Return [x, y] of the center of cell containing provided text 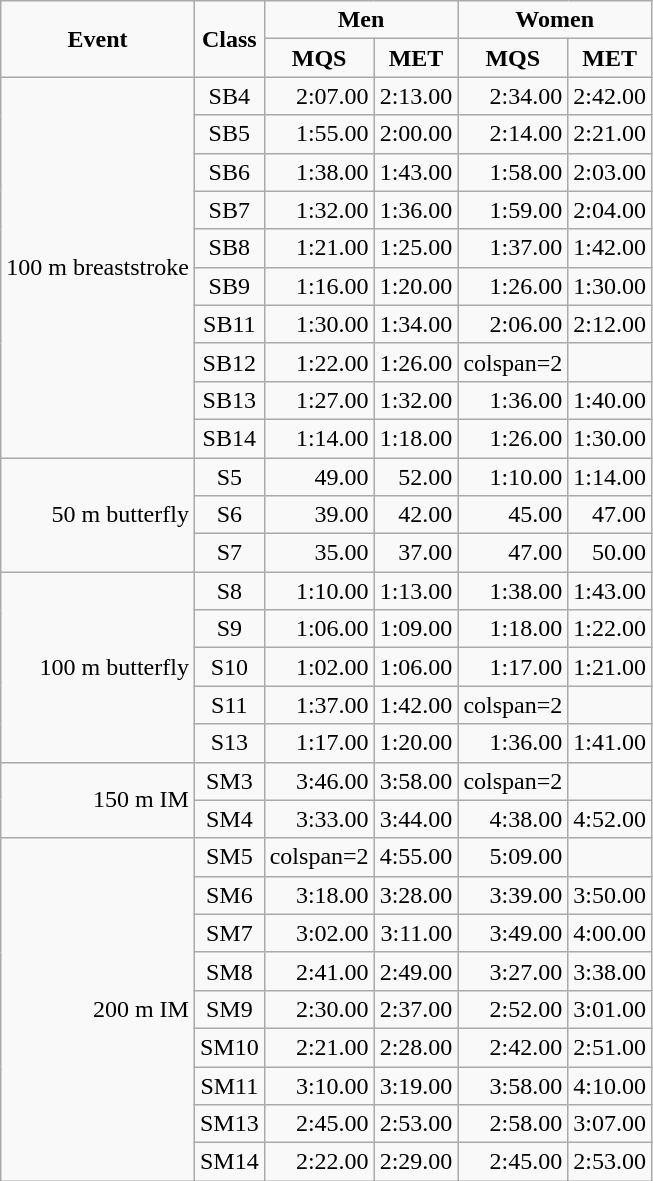
1:59.00 [513, 210]
Event [98, 39]
2:37.00 [416, 1009]
4:55.00 [416, 857]
S7 [229, 553]
SM6 [229, 895]
2:58.00 [513, 1124]
3:07.00 [610, 1124]
2:34.00 [513, 96]
1:16.00 [319, 286]
5:09.00 [513, 857]
SM3 [229, 781]
Class [229, 39]
2:52.00 [513, 1009]
SM13 [229, 1124]
1:25.00 [416, 248]
1:58.00 [513, 172]
50.00 [610, 553]
37.00 [416, 553]
2:41.00 [319, 971]
2:00.00 [416, 134]
3:33.00 [319, 819]
3:11.00 [416, 933]
3:46.00 [319, 781]
SB12 [229, 362]
100 m butterfly [98, 667]
4:10.00 [610, 1085]
1:09.00 [416, 629]
2:04.00 [610, 210]
1:41.00 [610, 743]
39.00 [319, 515]
2:28.00 [416, 1047]
SB4 [229, 96]
50 m butterfly [98, 515]
3:27.00 [513, 971]
SB7 [229, 210]
2:06.00 [513, 324]
SM9 [229, 1009]
2:29.00 [416, 1162]
SB14 [229, 438]
3:38.00 [610, 971]
3:39.00 [513, 895]
S5 [229, 477]
3:01.00 [610, 1009]
SM14 [229, 1162]
1:55.00 [319, 134]
45.00 [513, 515]
200 m IM [98, 1010]
SB13 [229, 400]
1:40.00 [610, 400]
3:19.00 [416, 1085]
SB9 [229, 286]
52.00 [416, 477]
4:00.00 [610, 933]
1:34.00 [416, 324]
2:30.00 [319, 1009]
35.00 [319, 553]
SM4 [229, 819]
3:18.00 [319, 895]
2:03.00 [610, 172]
3:28.00 [416, 895]
S8 [229, 591]
2:07.00 [319, 96]
SB11 [229, 324]
1:27.00 [319, 400]
2:12.00 [610, 324]
SM11 [229, 1085]
S11 [229, 705]
SM8 [229, 971]
SM10 [229, 1047]
4:52.00 [610, 819]
1:13.00 [416, 591]
2:13.00 [416, 96]
3:44.00 [416, 819]
3:50.00 [610, 895]
S9 [229, 629]
SB8 [229, 248]
2:49.00 [416, 971]
42.00 [416, 515]
1:02.00 [319, 667]
3:02.00 [319, 933]
SB6 [229, 172]
2:22.00 [319, 1162]
2:14.00 [513, 134]
2:51.00 [610, 1047]
3:49.00 [513, 933]
150 m IM [98, 800]
SM7 [229, 933]
S6 [229, 515]
Men [361, 20]
3:10.00 [319, 1085]
49.00 [319, 477]
SB5 [229, 134]
S13 [229, 743]
SM5 [229, 857]
100 m breaststroke [98, 268]
4:38.00 [513, 819]
Women [555, 20]
S10 [229, 667]
